Scan for the cell matching the given text and deliver its (X, Y) coordinate at center. 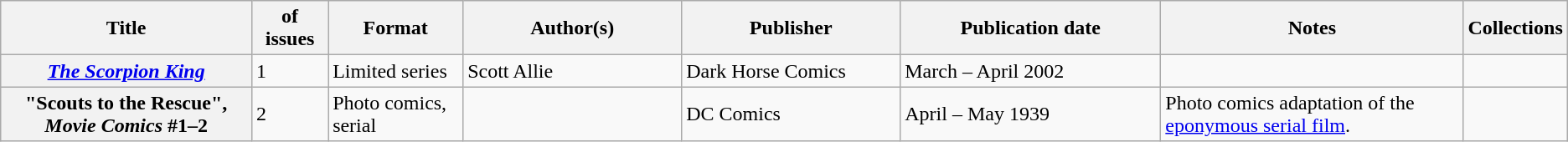
Limited series (395, 71)
of issues (290, 28)
Dark Horse Comics (791, 71)
DC Comics (791, 114)
Photo comics, serial (395, 114)
Title (126, 28)
Notes (1312, 28)
The Scorpion King (126, 71)
March – April 2002 (1030, 71)
Author(s) (573, 28)
Collections (1515, 28)
Scott Allie (573, 71)
2 (290, 114)
"Scouts to the Rescue", Movie Comics #1–2 (126, 114)
Photo comics adaptation of the eponymous serial film. (1312, 114)
Publication date (1030, 28)
Format (395, 28)
1 (290, 71)
April – May 1939 (1030, 114)
Publisher (791, 28)
